Capture the cell that displays the provided text and extract its (x, y) central coordinate. 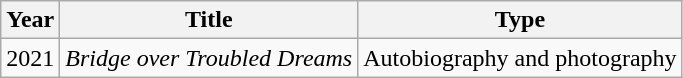
Title (209, 20)
Bridge over Troubled Dreams (209, 58)
2021 (30, 58)
Year (30, 20)
Autobiography and photography (520, 58)
Type (520, 20)
